Identify which cell holds the provided text, then report its [x, y] central coordinate. 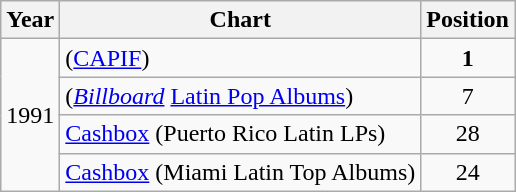
24 [468, 172]
(Billboard Latin Pop Albums) [240, 96]
28 [468, 134]
Cashbox (Miami Latin Top Albums) [240, 172]
1 [468, 58]
Chart [240, 20]
1991 [30, 115]
Position [468, 20]
Year [30, 20]
Cashbox (Puerto Rico Latin LPs) [240, 134]
(CAPIF) [240, 58]
7 [468, 96]
